From the cell containing the given text, extract its center point as (X, Y) coordinate. 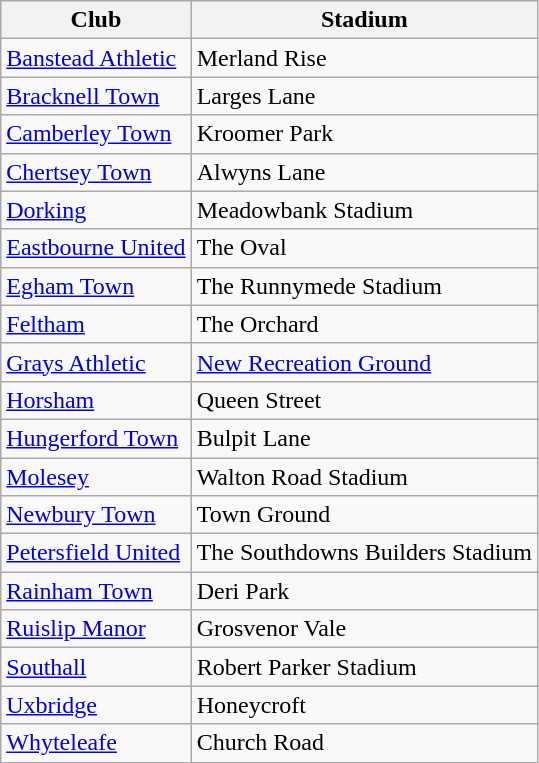
The Runnymede Stadium (364, 286)
Molesey (96, 477)
Feltham (96, 324)
Kroomer Park (364, 134)
Chertsey Town (96, 172)
Robert Parker Stadium (364, 667)
Uxbridge (96, 705)
The Orchard (364, 324)
Bulpit Lane (364, 438)
Merland Rise (364, 58)
Ruislip Manor (96, 629)
Town Ground (364, 515)
Deri Park (364, 591)
Camberley Town (96, 134)
Bracknell Town (96, 96)
Banstead Athletic (96, 58)
Newbury Town (96, 515)
Stadium (364, 20)
Grosvenor Vale (364, 629)
Horsham (96, 400)
Dorking (96, 210)
The Southdowns Builders Stadium (364, 553)
Whyteleafe (96, 743)
Queen Street (364, 400)
Church Road (364, 743)
Eastbourne United (96, 248)
Petersfield United (96, 553)
Southall (96, 667)
Club (96, 20)
Grays Athletic (96, 362)
Larges Lane (364, 96)
Alwyns Lane (364, 172)
Hungerford Town (96, 438)
Walton Road Stadium (364, 477)
The Oval (364, 248)
Egham Town (96, 286)
New Recreation Ground (364, 362)
Honeycroft (364, 705)
Meadowbank Stadium (364, 210)
Rainham Town (96, 591)
